From the cell containing the given text, extract its center point as [x, y] coordinate. 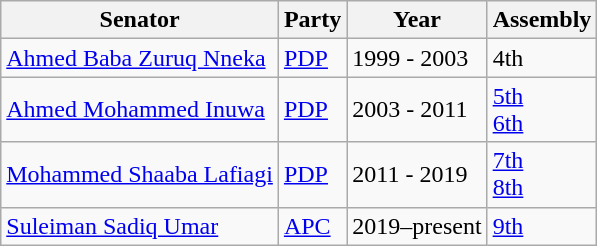
Ahmed Mohammed Inuwa [140, 110]
5th6th [542, 110]
7th8th [542, 174]
Suleiman Sadiq Umar [140, 226]
APC [312, 226]
Party [312, 20]
Ahmed Baba Zuruq Nneka [140, 58]
2019–present [417, 226]
1999 - 2003 [417, 58]
Senator [140, 20]
Year [417, 20]
Assembly [542, 20]
4th [542, 58]
2011 - 2019 [417, 174]
2003 - 2011 [417, 110]
Mohammed Shaaba Lafiagi [140, 174]
9th [542, 226]
